Detect which cell encompasses the target text, then output its [x, y] center coordinate. 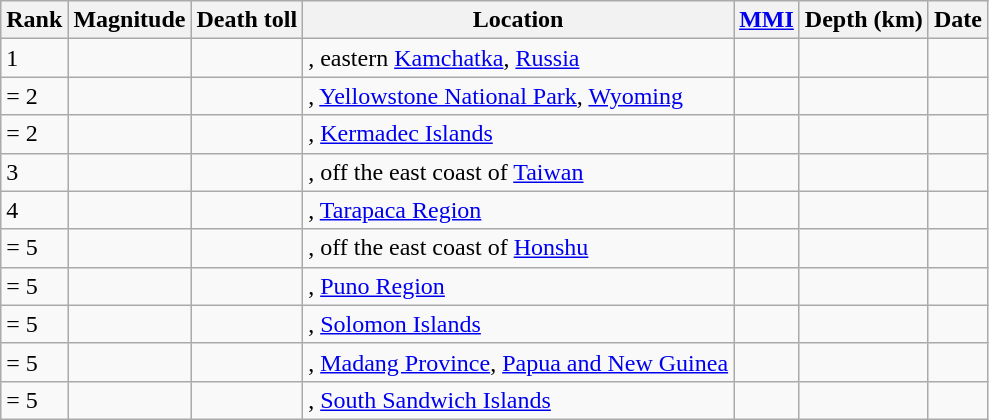
Location [518, 20]
, South Sandwich Islands [518, 400]
Magnitude [130, 20]
1 [34, 58]
, Yellowstone National Park, Wyoming [518, 96]
Death toll [247, 20]
, off the east coast of Honshu [518, 248]
, Puno Region [518, 286]
3 [34, 172]
, off the east coast of Taiwan [518, 172]
Depth (km) [864, 20]
, Tarapaca Region [518, 210]
, Madang Province, Papua and New Guinea [518, 362]
Date [958, 20]
, Solomon Islands [518, 324]
4 [34, 210]
, eastern Kamchatka, Russia [518, 58]
Rank [34, 20]
, Kermadec Islands [518, 134]
MMI [767, 20]
